Return (x, y) of the center of cell containing provided text 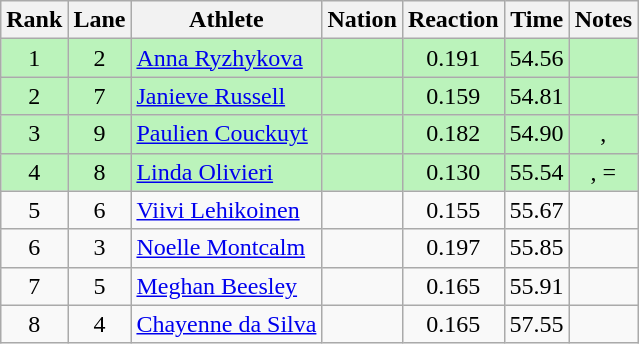
Rank (34, 20)
54.90 (536, 134)
Lane (100, 20)
55.54 (536, 172)
, (603, 134)
Athlete (226, 20)
1 (34, 58)
Time (536, 20)
Anna Ryzhykova (226, 58)
0.155 (453, 210)
0.159 (453, 96)
Paulien Couckuyt (226, 134)
0.182 (453, 134)
9 (100, 134)
0.197 (453, 248)
55.67 (536, 210)
54.81 (536, 96)
55.91 (536, 286)
Janieve Russell (226, 96)
Chayenne da Silva (226, 324)
Nation (362, 20)
0.130 (453, 172)
54.56 (536, 58)
Meghan Beesley (226, 286)
, = (603, 172)
Reaction (453, 20)
Linda Olivieri (226, 172)
0.191 (453, 58)
55.85 (536, 248)
57.55 (536, 324)
Notes (603, 20)
Noelle Montcalm (226, 248)
Viivi Lehikoinen (226, 210)
